Detect which cell encompasses the target text, then output its (X, Y) center coordinate. 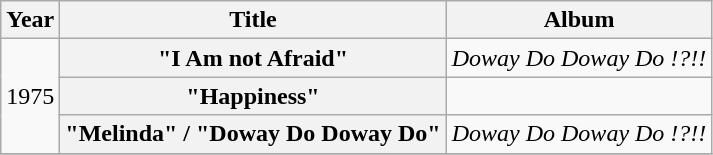
1975 (30, 96)
"Melinda" / "Doway Do Doway Do" (253, 134)
Title (253, 20)
Year (30, 20)
"Happiness" (253, 96)
Album (579, 20)
"I Am not Afraid" (253, 58)
